Return the [x, y] coordinate for the center point of the cell that contains the specified text.  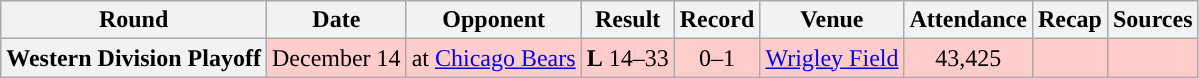
Result [628, 20]
Venue [832, 20]
Attendance [968, 20]
Sources [1152, 20]
Record [717, 20]
Wrigley Field [832, 58]
L 14–33 [628, 58]
Round [134, 20]
Opponent [494, 20]
43,425 [968, 58]
December 14 [336, 58]
at Chicago Bears [494, 58]
0–1 [717, 58]
Western Division Playoff [134, 58]
Recap [1070, 20]
Date [336, 20]
